Pinpoint the cell where the given text exists, returning its [x, y] midpoint coordinate. 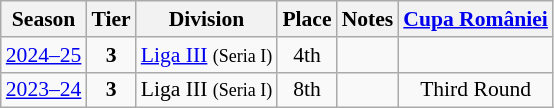
8th [306, 90]
Division [207, 19]
Season [44, 19]
Cupa României [476, 19]
Third Round [476, 90]
Notes [368, 19]
2024–25 [44, 55]
4th [306, 55]
Place [306, 19]
2023–24 [44, 90]
Tier [110, 19]
